From the cell containing the given text, extract its center point as [X, Y] coordinate. 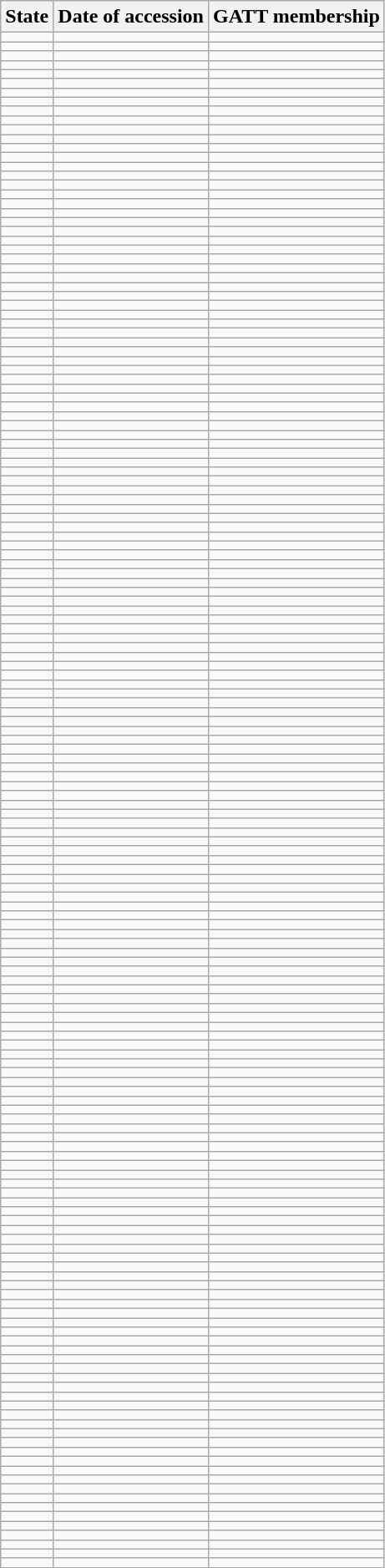
Date of accession [131, 17]
State [27, 17]
GATT membership [296, 17]
